Locate the cell with the specified text and output its (x, y) center coordinate. 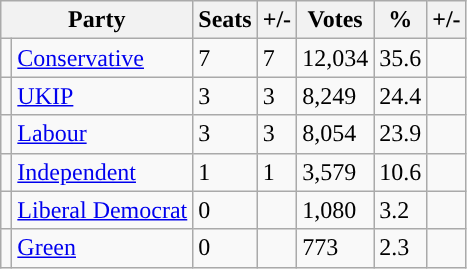
UKIP (102, 96)
Conservative (102, 58)
Liberal Democrat (102, 210)
Seats (225, 20)
35.6 (400, 58)
773 (336, 248)
3.2 (400, 210)
Party (97, 20)
10.6 (400, 172)
3,579 (336, 172)
12,034 (336, 58)
Labour (102, 134)
1,080 (336, 210)
24.4 (400, 96)
% (400, 20)
Independent (102, 172)
8,054 (336, 134)
2.3 (400, 248)
Votes (336, 20)
8,249 (336, 96)
Green (102, 248)
23.9 (400, 134)
